Capture the cell that displays the provided text and extract its (X, Y) central coordinate. 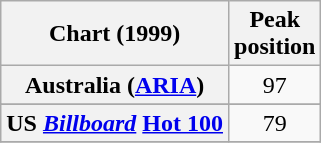
97 (275, 85)
Chart (1999) (115, 34)
Australia (ARIA) (115, 85)
Peakposition (275, 34)
US Billboard Hot 100 (115, 123)
79 (275, 123)
